Determine the (x, y) coordinate at the center of the cell enclosing the given text.  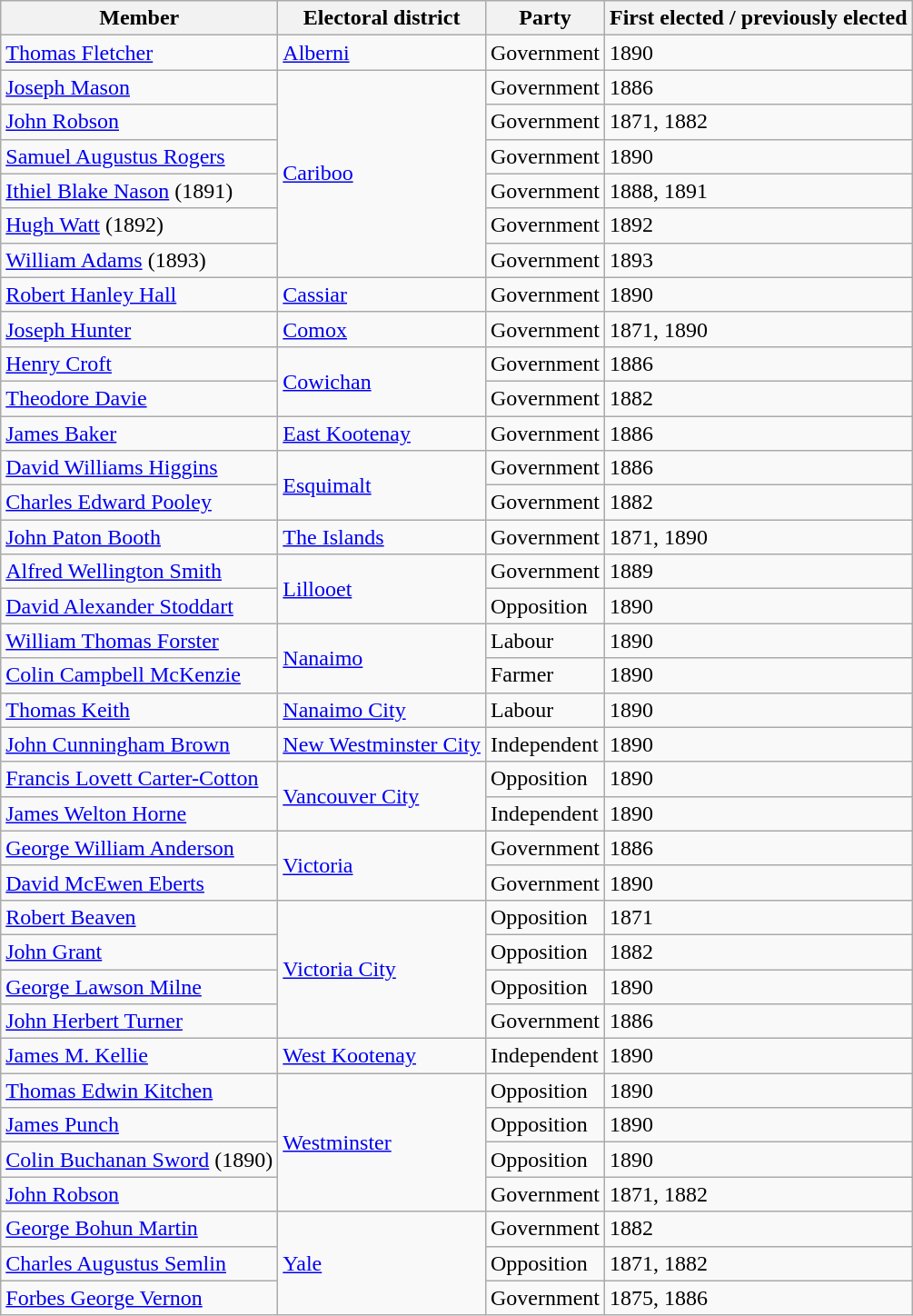
David Williams Higgins (140, 468)
East Kootenay (382, 434)
Cariboo (382, 174)
Victoria City (382, 969)
Alfred Wellington Smith (140, 572)
1893 (759, 260)
Vancouver City (382, 796)
1889 (759, 572)
Nanaimo (382, 658)
James Baker (140, 434)
Robert Beaven (140, 917)
Cassiar (382, 294)
Member (140, 18)
John Paton Booth (140, 537)
Lillooet (382, 589)
Charles Edward Pooley (140, 503)
Forbes George Vernon (140, 1298)
Joseph Mason (140, 87)
George Bohun Martin (140, 1229)
David McEwen Eberts (140, 882)
Hugh Watt (1892) (140, 225)
Colin Buchanan Sword (1890) (140, 1160)
Party (545, 18)
Farmer (545, 675)
John Herbert Turner (140, 1022)
Westminster (382, 1142)
Charles Augustus Semlin (140, 1263)
Victoria (382, 865)
1875, 1886 (759, 1298)
First elected / previously elected (759, 18)
George Lawson Milne (140, 986)
Yale (382, 1263)
William Adams (1893) (140, 260)
Henry Croft (140, 364)
John Cunningham Brown (140, 744)
Thomas Fletcher (140, 53)
1892 (759, 225)
Francis Lovett Carter-Cotton (140, 779)
Electoral district (382, 18)
George William Anderson (140, 848)
Alberni (382, 53)
William Thomas Forster (140, 641)
James Punch (140, 1125)
Robert Hanley Hall (140, 294)
Samuel Augustus Rogers (140, 156)
John Grant (140, 952)
Theodore Davie (140, 398)
Colin Campbell McKenzie (140, 675)
West Kootenay (382, 1056)
Joseph Hunter (140, 329)
James M. Kellie (140, 1056)
Ithiel Blake Nason (1891) (140, 191)
New Westminster City (382, 744)
Cowichan (382, 381)
David Alexander Stoddart (140, 606)
Thomas Edwin Kitchen (140, 1091)
Esquimalt (382, 485)
1871 (759, 917)
Comox (382, 329)
James Welton Horne (140, 813)
1888, 1891 (759, 191)
The Islands (382, 537)
Nanaimo City (382, 710)
Thomas Keith (140, 710)
